For the text-containing cell, return its midpoint in (x, y) coordinate format. 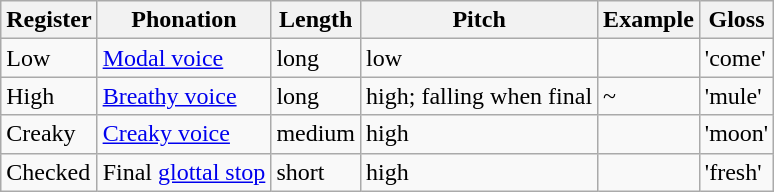
High (49, 96)
'moon' (736, 134)
low (480, 58)
'fresh' (736, 172)
'come' (736, 58)
high; falling when final (480, 96)
Example (649, 20)
Creaky voice (184, 134)
Modal voice (184, 58)
Length (316, 20)
'mule' (736, 96)
Phonation (184, 20)
Low (49, 58)
Breathy voice (184, 96)
short (316, 172)
~ (649, 96)
Creaky (49, 134)
Final glottal stop (184, 172)
Pitch (480, 20)
medium (316, 134)
Register (49, 20)
Checked (49, 172)
Gloss (736, 20)
